Scan for the cell matching the given text and deliver its [x, y] coordinate at center. 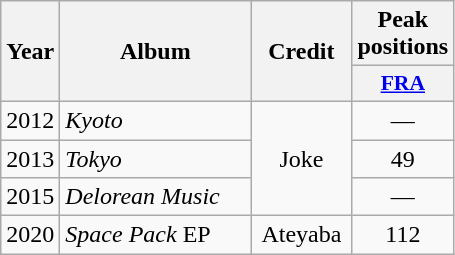
Album [156, 52]
112 [403, 235]
2020 [30, 235]
Kyoto [156, 120]
Delorean Music [156, 197]
Peak positions [403, 34]
Credit [302, 52]
49 [403, 159]
Ateyaba [302, 235]
FRA [403, 84]
2013 [30, 159]
2012 [30, 120]
Year [30, 52]
2015 [30, 197]
Space Pack EP [156, 235]
Tokyo [156, 159]
Joke [302, 158]
